Detect which cell encompasses the target text, then output its [x, y] center coordinate. 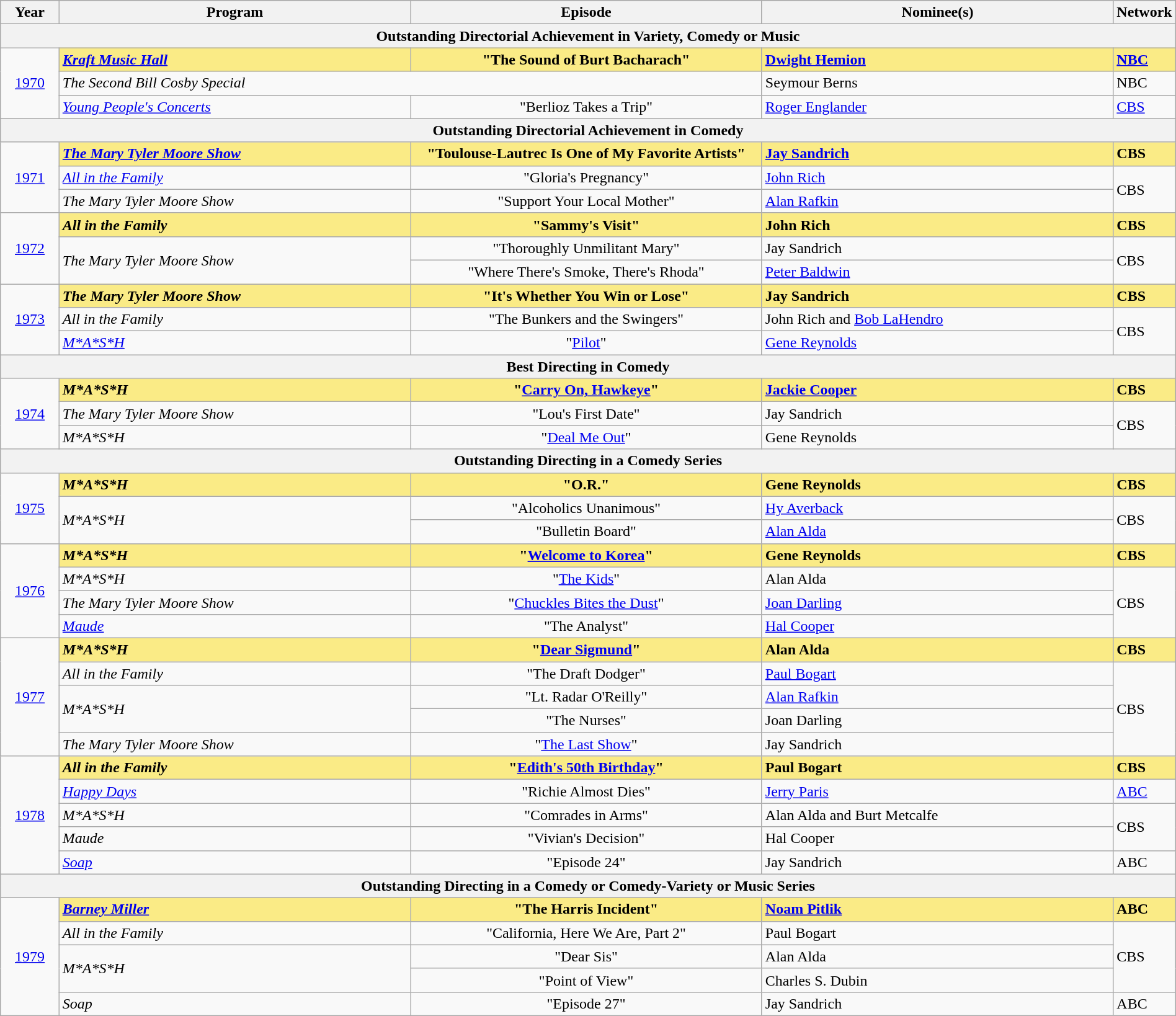
"Episode 27" [587, 1004]
"Gloria's Pregnancy" [587, 177]
"California, Here We Are, Part 2" [587, 933]
Outstanding Directing in a Comedy Series [588, 461]
1978 [30, 815]
"The Nurses" [587, 721]
"Carry On, Hawkeye" [587, 390]
1972 [30, 248]
"Point of View" [587, 980]
"The Analyst" [587, 626]
"Thoroughly Unmilitant Mary" [587, 248]
"Episode 24" [587, 862]
"The Sound of Burt Bacharach" [587, 60]
Noam Pitlik [938, 909]
"Bulletin Board" [587, 532]
"The Draft Dodger" [587, 673]
"Alcoholics Unanimous" [587, 508]
"Comrades in Arms" [587, 815]
Jackie Cooper [938, 390]
Episode [587, 12]
"Edith's 50th Birthday" [587, 768]
"The Bunkers and the Swingers" [587, 319]
"The Last Show" [587, 744]
1971 [30, 177]
Happy Days [234, 791]
Alan Alda and Burt Metcalfe [938, 815]
1975 [30, 508]
Best Directing in Comedy [588, 367]
Kraft Music Hall [234, 60]
"Chuckles Bites the Dust" [587, 602]
Hy Averback [938, 508]
"Berlioz Takes a Trip" [587, 107]
1979 [30, 956]
Dwight Hemion [938, 60]
Outstanding Directorial Achievement in Comedy [588, 130]
1976 [30, 590]
"Welcome to Korea" [587, 555]
"Dear Sigmund" [587, 649]
Jerry Paris [938, 791]
"The Kids" [587, 579]
"Dear Sis" [587, 956]
"O.R." [587, 484]
Barney Miller [234, 909]
Roger Englander [938, 107]
Outstanding Directorial Achievement in Variety, Comedy or Music [588, 36]
1977 [30, 697]
Year [30, 12]
"Vivian's Decision" [587, 839]
"Deal Me Out" [587, 437]
1973 [30, 319]
Network [1144, 12]
Nominee(s) [938, 12]
John Rich and Bob LaHendro [938, 319]
"Sammy's Visit" [587, 225]
1974 [30, 414]
Seymour Berns [938, 83]
Outstanding Directing in a Comedy or Comedy-Variety or Music Series [588, 886]
"Lt. Radar O'Reilly" [587, 697]
"Lou's First Date" [587, 414]
1970 [30, 83]
Peter Baldwin [938, 272]
"The Harris Incident" [587, 909]
"Support Your Local Mother" [587, 201]
Charles S. Dubin [938, 980]
"Toulouse-Lautrec Is One of My Favorite Artists" [587, 154]
"Where There's Smoke, There's Rhoda" [587, 272]
"It's Whether You Win or Lose" [587, 296]
Program [234, 12]
Young People's Concerts [234, 107]
The Second Bill Cosby Special [411, 83]
"Pilot" [587, 343]
"Richie Almost Dies" [587, 791]
